Capture the cell that displays the provided text and extract its (x, y) central coordinate. 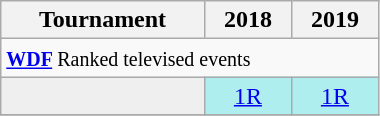
Tournament (103, 20)
WDF Ranked televised events (190, 58)
2018 (248, 20)
2019 (334, 20)
